Output the (X, Y) coordinate of the center of the cell containing the given text.  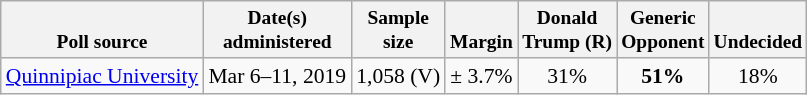
Samplesize (398, 30)
Date(s)administered (277, 30)
GenericOpponent (663, 30)
1,058 (V) (398, 76)
± 3.7% (481, 76)
51% (663, 76)
Poll source (102, 30)
31% (568, 76)
18% (758, 76)
Undecided (758, 30)
Mar 6–11, 2019 (277, 76)
Margin (481, 30)
DonaldTrump (R) (568, 30)
Quinnipiac University (102, 76)
